Provide the (X, Y) coordinate of the cell's center where the given text is located.  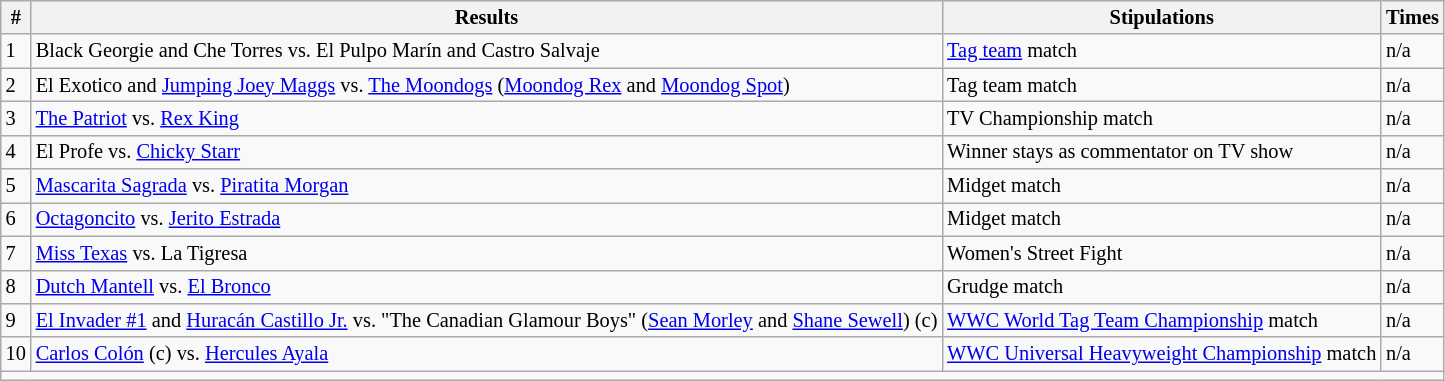
WWC World Tag Team Championship match (1162, 320)
The Patriot vs. Rex King (486, 118)
8 (16, 287)
10 (16, 354)
Grudge match (1162, 287)
El Exotico and Jumping Joey Maggs vs. The Moondogs (Moondog Rex and Moondog Spot) (486, 85)
2 (16, 85)
7 (16, 253)
El Profe vs. Chicky Starr (486, 152)
# (16, 17)
Stipulations (1162, 17)
5 (16, 186)
Winner stays as commentator on TV show (1162, 152)
Results (486, 17)
9 (16, 320)
Dutch Mantell vs. El Bronco (486, 287)
4 (16, 152)
TV Championship match (1162, 118)
El Invader #1 and Huracán Castillo Jr. vs. "The Canadian Glamour Boys" (Sean Morley and Shane Sewell) (c) (486, 320)
6 (16, 219)
Times (1412, 17)
Women's Street Fight (1162, 253)
WWC Universal Heavyweight Championship match (1162, 354)
Miss Texas vs. La Tigresa (486, 253)
Mascarita Sagrada vs. Piratita Morgan (486, 186)
1 (16, 51)
3 (16, 118)
Carlos Colón (c) vs. Hercules Ayala (486, 354)
Black Georgie and Che Torres vs. El Pulpo Marín and Castro Salvaje (486, 51)
Octagoncito vs. Jerito Estrada (486, 219)
